Provide the (x, y) coordinate of the cell's center where the given text is located.  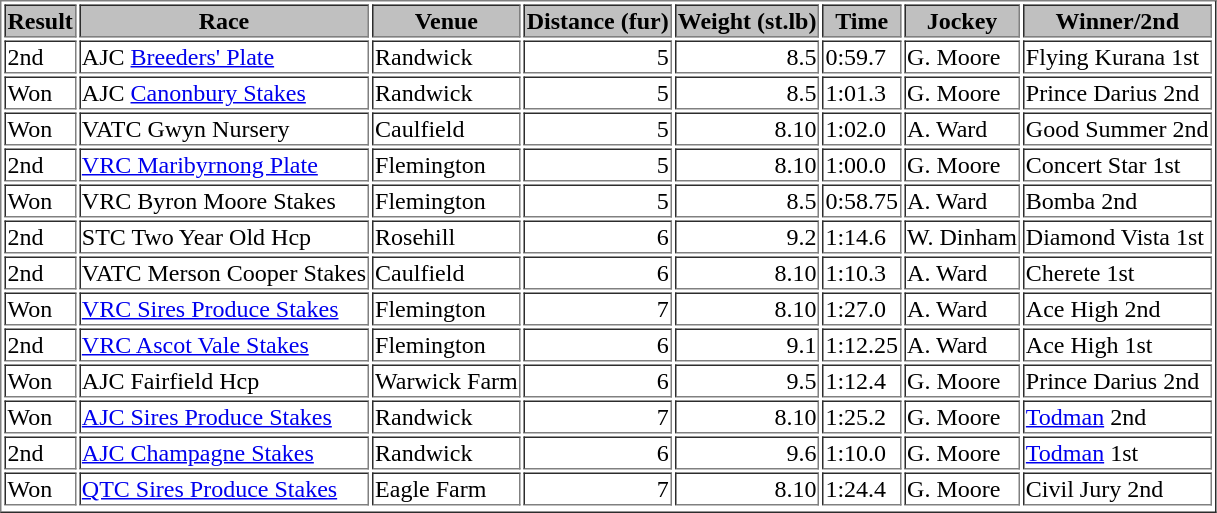
Diamond Vista 1st (1118, 236)
Eagle Farm (446, 488)
9.6 (748, 452)
VATC Gwyn Nursery (224, 128)
Distance (fur) (598, 20)
Venue (446, 20)
Todman 2nd (1118, 416)
Civil Jury 2nd (1118, 488)
1:14.6 (862, 236)
Jockey (962, 20)
1:10.0 (862, 452)
Concert Star 1st (1118, 164)
VRC Maribyrnong Plate (224, 164)
9.2 (748, 236)
0:59.7 (862, 56)
VATC Merson Cooper Stakes (224, 272)
1:10.3 (862, 272)
Time (862, 20)
Flying Kurana 1st (1118, 56)
9.1 (748, 344)
VRC Byron Moore Stakes (224, 200)
1:27.0 (862, 308)
Warwick Farm (446, 380)
1:01.3 (862, 92)
STC Two Year Old Hcp (224, 236)
Cherete 1st (1118, 272)
QTC Sires Produce Stakes (224, 488)
AJC Breeders' Plate (224, 56)
Good Summer 2nd (1118, 128)
1:24.4 (862, 488)
AJC Champagne Stakes (224, 452)
Ace High 2nd (1118, 308)
1:12.25 (862, 344)
Todman 1st (1118, 452)
VRC Sires Produce Stakes (224, 308)
Winner/2nd (1118, 20)
Result (40, 20)
AJC Fairfield Hcp (224, 380)
Bomba 2nd (1118, 200)
AJC Sires Produce Stakes (224, 416)
1:02.0 (862, 128)
Ace High 1st (1118, 344)
1:12.4 (862, 380)
1:25.2 (862, 416)
Weight (st.lb) (748, 20)
Rosehill (446, 236)
W. Dinham (962, 236)
VRC Ascot Vale Stakes (224, 344)
AJC Canonbury Stakes (224, 92)
1:00.0 (862, 164)
Race (224, 20)
0:58.75 (862, 200)
9.5 (748, 380)
